Provide the [x, y] coordinate of the cell's center where the given text is located.  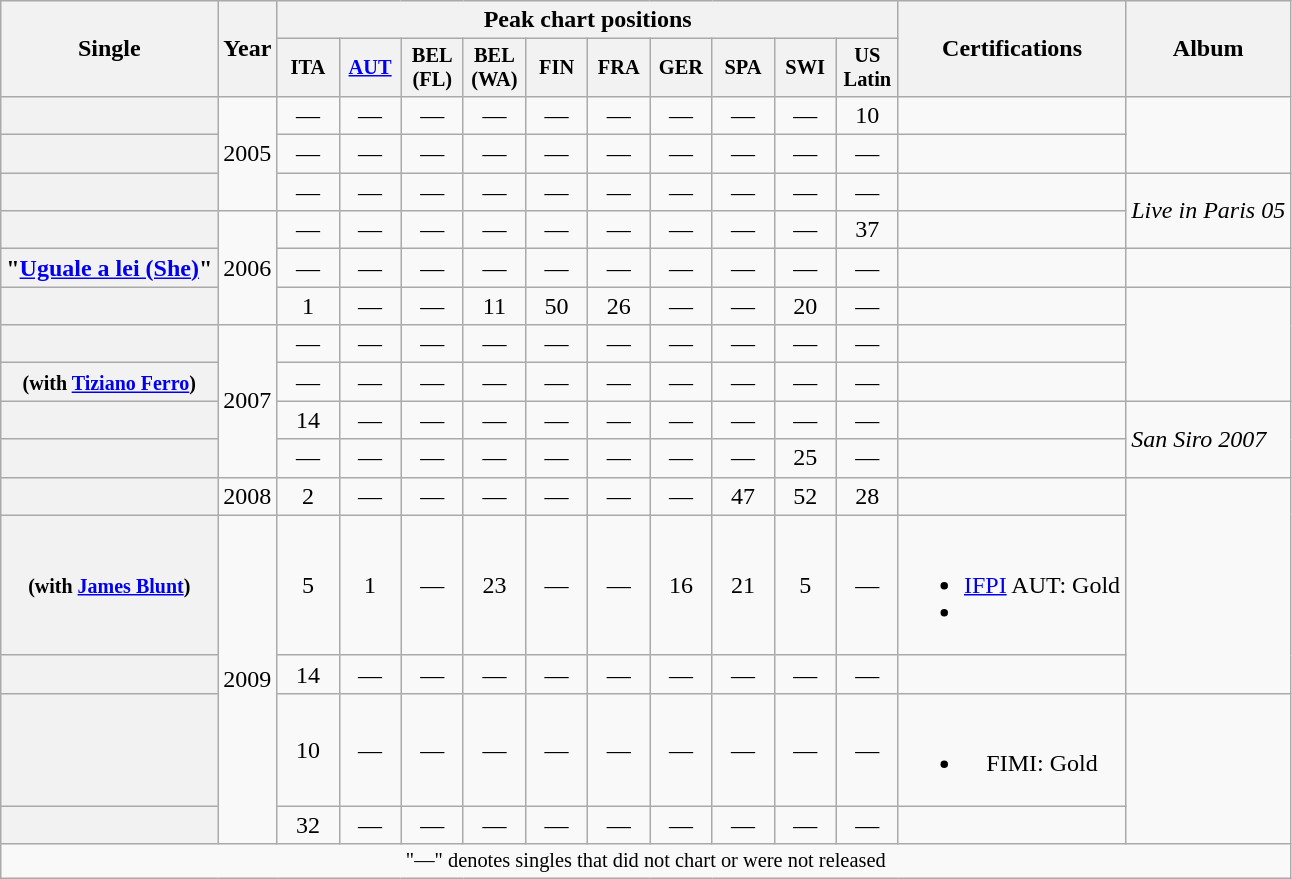
Album [1208, 49]
BEL(WA) [494, 68]
26 [619, 306]
50 [556, 306]
21 [743, 585]
47 [743, 496]
2007 [248, 401]
"—" denotes singles that did not chart or were not released [646, 861]
SPA [743, 68]
2009 [248, 680]
San Siro 2007 [1208, 439]
52 [805, 496]
"Uguale a lei (She)" [110, 268]
2006 [248, 268]
BEL(FL) [432, 68]
AUT [370, 68]
FRA [619, 68]
2 [308, 496]
37 [867, 230]
(with James Blunt) [110, 585]
ITA [308, 68]
Single [110, 49]
23 [494, 585]
FIMI: Gold [1012, 750]
11 [494, 306]
SWI [805, 68]
FIN [556, 68]
2008 [248, 496]
20 [805, 306]
Certifications [1012, 49]
IFPI AUT: Gold [1012, 585]
(with Tiziano Ferro) [110, 382]
GER [681, 68]
2005 [248, 153]
28 [867, 496]
16 [681, 585]
Live in Paris 05 [1208, 211]
USLatin [867, 68]
Year [248, 49]
32 [308, 825]
25 [805, 458]
Peak chart positions [588, 20]
